Return the (x, y) coordinate for the center point of the cell that contains the specified text.  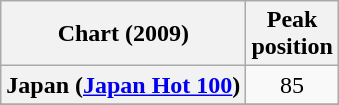
Japan (Japan Hot 100) (124, 85)
85 (292, 85)
Peakposition (292, 34)
Chart (2009) (124, 34)
